Identify which cell holds the provided text, then report its [X, Y] central coordinate. 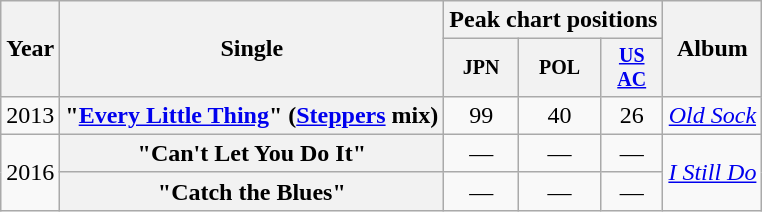
99 [482, 115]
"Catch the Blues" [252, 191]
2016 [30, 172]
Single [252, 49]
Peak chart positions [554, 20]
40 [560, 115]
"Can't Let You Do It" [252, 153]
"Every Little Thing" (Steppers mix) [252, 115]
USAC [632, 68]
POL [560, 68]
Album [712, 49]
2013 [30, 115]
Old Sock [712, 115]
JPN [482, 68]
Year [30, 49]
26 [632, 115]
I Still Do [712, 172]
